Capture the cell that displays the provided text and extract its [x, y] central coordinate. 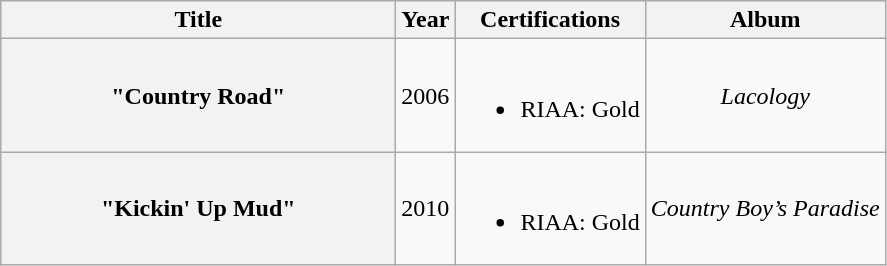
Year [426, 20]
"Kickin' Up Mud" [198, 208]
2010 [426, 208]
2006 [426, 96]
Album [765, 20]
Title [198, 20]
Country Boy’s Paradise [765, 208]
"Country Road" [198, 96]
Certifications [550, 20]
Lacology [765, 96]
